For the text-containing cell, return its midpoint in (X, Y) coordinate format. 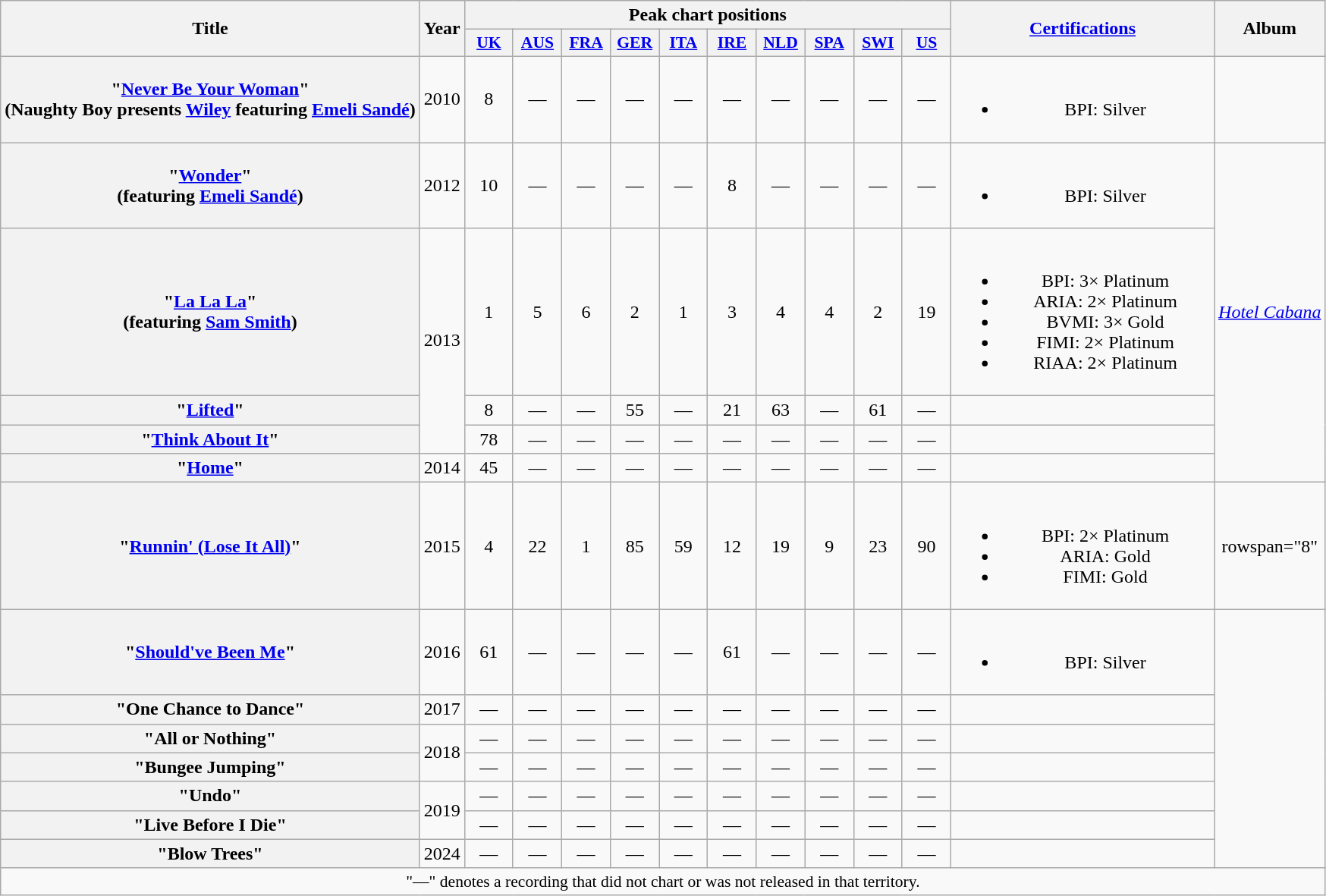
"La La La" (featuring Sam Smith) (210, 313)
3 (732, 313)
SPA (829, 43)
2016 (441, 652)
21 (732, 410)
US (926, 43)
63 (781, 410)
FRA (586, 43)
Peak chart positions (707, 15)
22 (537, 546)
10 (489, 185)
"Live Before I Die" (210, 825)
"Home" (210, 468)
GER (635, 43)
85 (635, 546)
2024 (441, 854)
"Think About It" (210, 439)
Hotel Cabana (1270, 313)
9 (829, 546)
90 (926, 546)
"Lifted" (210, 410)
2015 (441, 546)
"Undo" (210, 796)
Album (1270, 29)
5 (537, 313)
"Runnin' (Lose It All)" (210, 546)
2017 (441, 709)
6 (586, 313)
"One Chance to Dance" (210, 709)
78 (489, 439)
2014 (441, 468)
"Bungee Jumping" (210, 767)
SWI (878, 43)
2010 (441, 99)
NLD (781, 43)
Year (441, 29)
2013 (441, 341)
"—" denotes a recording that did not chart or was not released in that territory. (663, 882)
"Should've Been Me" (210, 652)
12 (732, 546)
"Wonder"(featuring Emeli Sandé) (210, 185)
2018 (441, 753)
55 (635, 410)
23 (878, 546)
2012 (441, 185)
"All or Nothing" (210, 738)
Title (210, 29)
"Never Be Your Woman"(Naughty Boy presents Wiley featuring Emeli Sandé) (210, 99)
UK (489, 43)
BPI: 3× PlatinumARIA: 2× PlatinumBVMI: 3× GoldFIMI: 2× PlatinumRIAA: 2× Platinum (1083, 313)
Certifications (1083, 29)
ITA (683, 43)
AUS (537, 43)
59 (683, 546)
2019 (441, 810)
IRE (732, 43)
BPI: 2× PlatinumARIA: GoldFIMI: Gold (1083, 546)
"Blow Trees" (210, 854)
45 (489, 468)
rowspan="8" (1270, 546)
